Scan for the cell matching the given text and deliver its (x, y) coordinate at center. 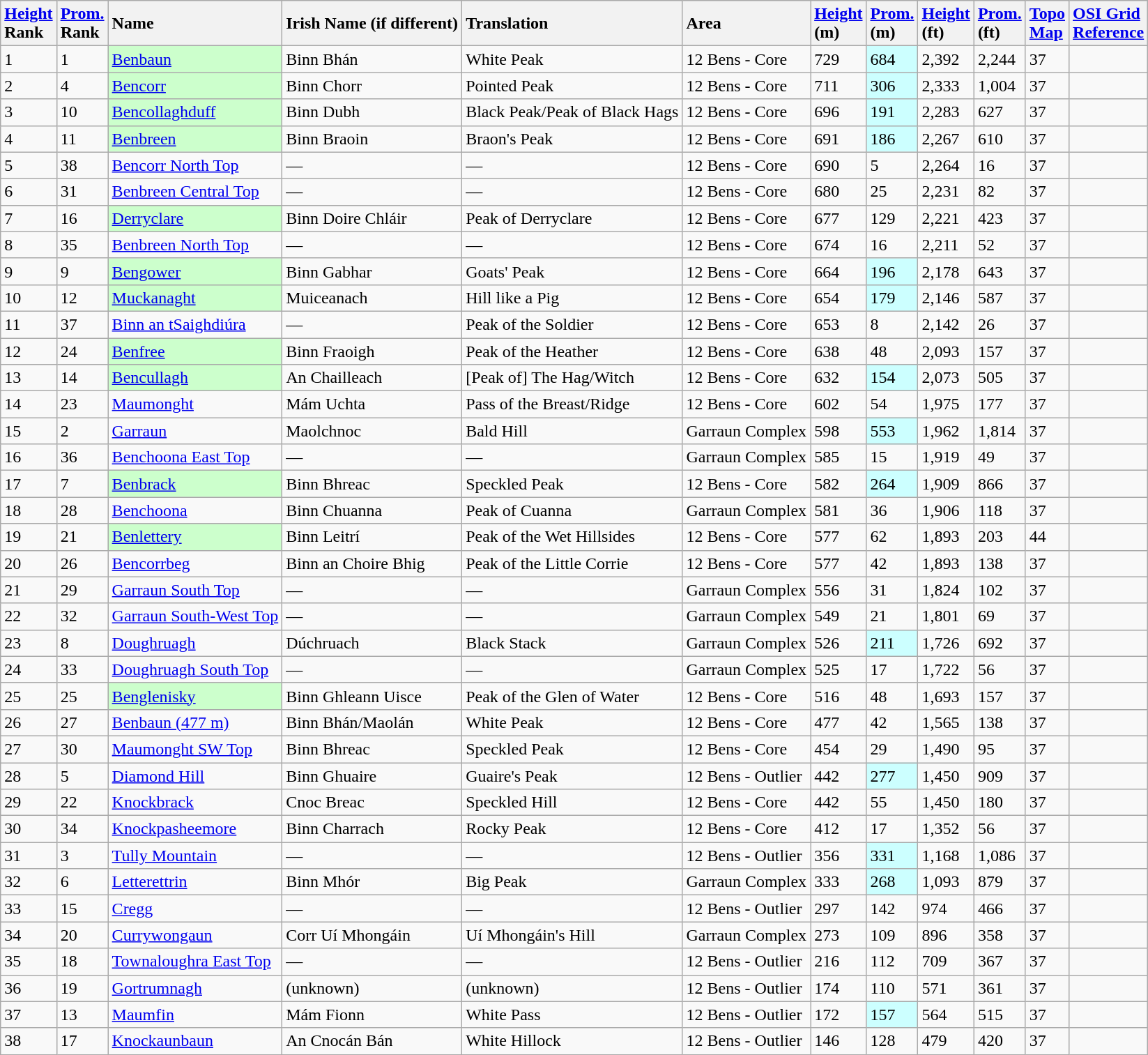
172 (839, 1015)
Benchoona East Top (195, 457)
Mám Fionn (372, 1015)
2,264 (946, 165)
Peak of Derryclare (572, 218)
974 (946, 909)
654 (839, 298)
553 (892, 431)
2,142 (946, 324)
423 (1000, 218)
Benbaun (477 m) (195, 722)
1,975 (946, 404)
Tully Mountain (195, 856)
1,086 (1000, 856)
677 (839, 218)
2,333 (946, 86)
Binn Leitrí (372, 537)
203 (1000, 537)
Townaloughra East Top (195, 962)
Speckled Hill (572, 803)
674 (839, 245)
684 (892, 59)
95 (1000, 749)
2,392 (946, 59)
Peak of the Heather (572, 351)
1,824 (946, 590)
44 (1047, 537)
Derryclare (195, 218)
412 (839, 829)
180 (1000, 803)
Muiceanach (372, 298)
690 (839, 165)
Benglenisky (195, 696)
146 (839, 1041)
581 (839, 510)
664 (839, 271)
Cnoc Breac (372, 803)
211 (892, 643)
Bengower (195, 271)
Binn Braoin (372, 139)
Maolchnoc (372, 431)
2,211 (946, 245)
82 (1000, 192)
55 (892, 803)
564 (946, 1015)
358 (1000, 935)
Maumfin (195, 1015)
515 (1000, 1015)
128 (892, 1041)
Prom.(m) (892, 24)
129 (892, 218)
Binn an Choire Bhig (372, 563)
Binn Ghleann Uisce (372, 696)
Doughruagh (195, 643)
Prom.(ft) (1000, 24)
896 (946, 935)
2,283 (946, 112)
571 (946, 988)
Peak of the Glen of Water (572, 696)
Benfree (195, 351)
Binn Ghuaire (372, 776)
1,352 (946, 829)
331 (892, 856)
Bald Hill (572, 431)
Name (195, 24)
62 (892, 537)
Binn Bhán/Maolán (372, 722)
Peak of the Wet Hillsides (572, 537)
Height(ft) (946, 24)
Black Stack (572, 643)
Binn Fraoigh (372, 351)
Bencorr North Top (195, 165)
879 (1000, 882)
HeightRank (29, 24)
Maumonght (195, 404)
1,962 (946, 431)
196 (892, 271)
Uí Mhongáin's Hill (572, 935)
Binn Chorr (372, 86)
653 (839, 324)
2,178 (946, 271)
Benbrack (195, 484)
Guaire's Peak (572, 776)
69 (1000, 616)
TopoMap (1047, 24)
306 (892, 86)
479 (946, 1041)
177 (1000, 404)
585 (839, 457)
Knockbrack (195, 803)
632 (839, 378)
598 (839, 431)
909 (1000, 776)
Binn an tSaighdiúra (195, 324)
Height(m) (839, 24)
505 (1000, 378)
186 (892, 139)
Diamond Hill (195, 776)
1,801 (946, 616)
Binn Chuanna (372, 510)
2,146 (946, 298)
Garraun (195, 431)
Peak of the Little Corrie (572, 563)
367 (1000, 962)
1,565 (946, 722)
Pointed Peak (572, 86)
1,004 (1000, 86)
Bencollaghduff (195, 112)
Bencullagh (195, 378)
Knockaunbaun (195, 1041)
White Hillock (572, 1041)
Doughruagh South Top (195, 669)
Bencorr (195, 86)
643 (1000, 271)
297 (839, 909)
273 (839, 935)
154 (892, 378)
587 (1000, 298)
Dúchruach (372, 643)
[Peak of] The Hag/Witch (572, 378)
112 (892, 962)
1,490 (946, 749)
Knockpasheemore (195, 829)
Benbreen North Top (195, 245)
Peak of the Soldier (572, 324)
268 (892, 882)
Benbreen Central Top (195, 192)
Benlettery (195, 537)
Binn Bhán (372, 59)
Mám Uchta (372, 404)
333 (839, 882)
118 (1000, 510)
526 (839, 643)
2,093 (946, 351)
691 (839, 139)
696 (839, 112)
711 (839, 86)
142 (892, 909)
Hill like a Pig (572, 298)
Benbreen (195, 139)
Letterettrin (195, 882)
866 (1000, 484)
Goats' Peak (572, 271)
Gortrumnagh (195, 988)
2,267 (946, 139)
179 (892, 298)
454 (839, 749)
602 (839, 404)
Garraun South-West Top (195, 616)
Translation (572, 24)
191 (892, 112)
2,244 (1000, 59)
2,231 (946, 192)
102 (1000, 590)
516 (839, 696)
692 (1000, 643)
Bencorrbeg (195, 563)
Benbaun (195, 59)
Peak of Cuanna (572, 510)
Pass of the Breast/Ridge (572, 404)
216 (839, 962)
Maumonght SW Top (195, 749)
1,919 (946, 457)
Binn Charrach (372, 829)
549 (839, 616)
Rocky Peak (572, 829)
1,814 (1000, 431)
52 (1000, 245)
610 (1000, 139)
White Pass (572, 1015)
109 (892, 935)
Area (747, 24)
Corr Uí Mhongáin (372, 935)
627 (1000, 112)
Benchoona (195, 510)
Currywongaun (195, 935)
54 (892, 404)
Binn Gabhar (372, 271)
An Cnocán Bán (372, 1041)
Irish Name (if different) (372, 24)
582 (839, 484)
Binn Dubh (372, 112)
49 (1000, 457)
2,221 (946, 218)
Garraun South Top (195, 590)
Binn Doire Chláir (372, 218)
174 (839, 988)
Big Peak (572, 882)
1,168 (946, 856)
Braon's Peak (572, 139)
356 (839, 856)
680 (839, 192)
729 (839, 59)
Cregg (195, 909)
420 (1000, 1041)
466 (1000, 909)
638 (839, 351)
1,906 (946, 510)
525 (839, 669)
110 (892, 988)
2,073 (946, 378)
1,726 (946, 643)
1,093 (946, 882)
477 (839, 722)
An Chailleach (372, 378)
709 (946, 962)
OSI GridReference (1108, 24)
361 (1000, 988)
277 (892, 776)
1,693 (946, 696)
Prom.Rank (82, 24)
1,722 (946, 669)
1,909 (946, 484)
Muckanaght (195, 298)
Black Peak/Peak of Black Hags (572, 112)
Binn Mhór (372, 882)
264 (892, 484)
556 (839, 590)
